Output the [X, Y] coordinate of the center of the cell containing the given text.  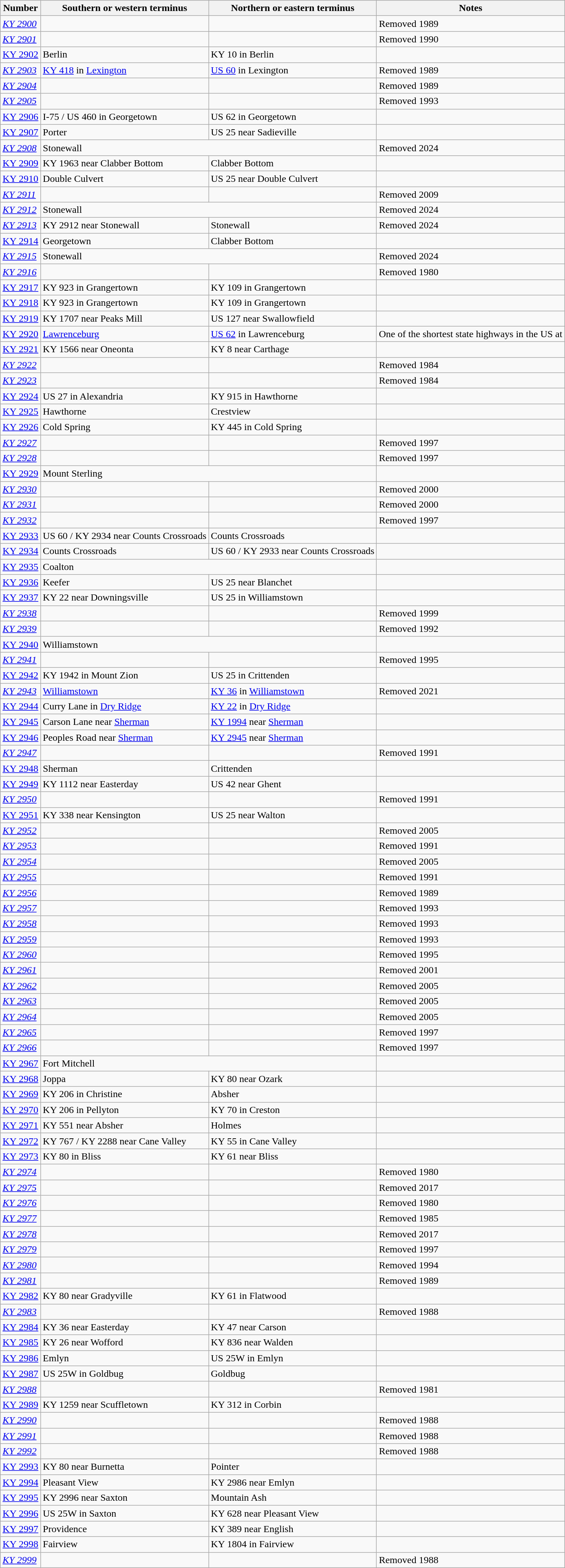
KY 2906 [20, 117]
KY 2922 [20, 365]
US 27 in Alexandria [125, 396]
Crestview [293, 411]
KY 2902 [20, 55]
KY 2992 [20, 1451]
KY 2990 [20, 1420]
Joppa [125, 1079]
KY 2976 [20, 1203]
KY 2912 near Stonewall [125, 225]
KY 2982 [20, 1296]
Keefer [125, 582]
KY 915 in Hawthorne [293, 396]
KY 2978 [20, 1234]
KY 2980 [20, 1265]
KY 2925 [20, 411]
KY 312 in Corbin [293, 1405]
KY 2909 [20, 163]
KY 2924 [20, 396]
US 25 near Double Culvert [293, 179]
US 60 / KY 2934 near Counts Crossroads [125, 536]
Absher [293, 1094]
Double Culvert [125, 179]
Sherman [125, 769]
KY 2928 [20, 458]
KY 22 near Downingsville [125, 598]
US 25 near Sadieville [293, 132]
KY 2914 [20, 241]
KY 2927 [20, 442]
KY 1707 near Peaks Mill [125, 318]
KY 2969 [20, 1094]
Emlyn [125, 1358]
KY 551 near Absher [125, 1125]
Fairview [125, 1544]
KY 2900 [20, 24]
KY 47 near Carson [293, 1327]
KY 70 in Creston [293, 1110]
KY 2977 [20, 1219]
Removed 1999 [470, 613]
Curry Lane in Dry Ridge [125, 707]
KY 2994 [20, 1482]
KY 2910 [20, 179]
Providence [125, 1529]
KY 2929 [20, 474]
KY 2917 [20, 287]
Cold Spring [125, 427]
US 42 near Ghent [293, 784]
KY 80 near Ozark [293, 1079]
KY 2945 near Sherman [293, 738]
KY 2932 [20, 520]
Fort Mitchell [209, 1063]
KY 2918 [20, 303]
KY 2939 [20, 629]
KY 1566 near Oneonta [125, 349]
US 25W in Goldbug [125, 1374]
KY 2961 [20, 970]
KY 2942 [20, 675]
KY 2963 [20, 1001]
KY 2996 near Saxton [125, 1498]
US 25W in Saxton [125, 1513]
KY 2949 [20, 784]
KY 2985 [20, 1343]
Removed 2021 [470, 691]
KY 2981 [20, 1281]
KY 2991 [20, 1435]
KY 2984 [20, 1327]
Georgetown [125, 241]
KY 2997 [20, 1529]
KY 2912 [20, 210]
Removed 1985 [470, 1219]
KY 2950 [20, 799]
KY 80 near Gradyville [125, 1296]
KY 22 in Dry Ridge [293, 707]
Mountain Ash [293, 1498]
Removed 2001 [470, 970]
Removed 1981 [470, 1389]
US 60 / KY 2933 near Counts Crossroads [293, 551]
KY 2968 [20, 1079]
KY 2903 [20, 70]
Crittenden [293, 769]
KY 2933 [20, 536]
KY 206 in Pellyton [125, 1110]
KY 2947 [20, 753]
Goldbug [293, 1374]
KY 2923 [20, 380]
Southern or western terminus [125, 8]
KY 2926 [20, 427]
Removed 1992 [470, 629]
KY 80 in Bliss [125, 1156]
KY 1112 near Easterday [125, 784]
KY 2913 [20, 225]
KY 2931 [20, 505]
KY 26 near Wofford [125, 1343]
KY 2962 [20, 986]
KY 2988 [20, 1389]
KY 2973 [20, 1156]
KY 2979 [20, 1250]
KY 2987 [20, 1374]
US 25 near Blanchet [293, 582]
One of the shortest state highways in the US at [470, 334]
KY 2908 [20, 148]
KY 389 near English [293, 1529]
KY 2967 [20, 1063]
KY 445 in Cold Spring [293, 427]
KY 10 in Berlin [293, 55]
KY 2971 [20, 1125]
KY 2919 [20, 318]
KY 1804 in Fairview [293, 1544]
KY 338 near Kensington [125, 815]
Removed 1990 [470, 39]
US 25W in Emlyn [293, 1358]
Northern or eastern terminus [293, 8]
KY 2944 [20, 707]
KY 2943 [20, 691]
KY 628 near Pleasant View [293, 1513]
Pointer [293, 1467]
Removed 1994 [470, 1265]
Coalton [209, 567]
KY 2983 [20, 1312]
KY 2996 [20, 1513]
KY 2937 [20, 598]
KY 1259 near Scuffletown [125, 1405]
KY 2955 [20, 877]
KY 418 in Lexington [125, 70]
Porter [125, 132]
KY 2921 [20, 349]
KY 2974 [20, 1172]
KY 2972 [20, 1141]
KY 2989 [20, 1405]
US 60 in Lexington [293, 70]
KY 2956 [20, 892]
KY 2986 [20, 1358]
KY 2959 [20, 939]
KY 2993 [20, 1467]
Pleasant View [125, 1482]
KY 2986 near Emlyn [293, 1482]
KY 2945 [20, 722]
KY 61 near Bliss [293, 1156]
KY 2905 [20, 101]
KY 2960 [20, 955]
Lawrenceburg [125, 334]
KY 2951 [20, 815]
US 127 near Swallowfield [293, 318]
KY 2901 [20, 39]
KY 2904 [20, 86]
KY 2966 [20, 1048]
KY 2964 [20, 1017]
KY 2930 [20, 489]
Holmes [293, 1125]
KY 2948 [20, 769]
KY 2935 [20, 567]
KY 2946 [20, 738]
KY 2975 [20, 1188]
KY 2907 [20, 132]
KY 2920 [20, 334]
KY 2958 [20, 923]
KY 2952 [20, 830]
KY 2916 [20, 272]
KY 2954 [20, 861]
KY 2970 [20, 1110]
KY 2998 [20, 1544]
KY 2940 [20, 644]
KY 2938 [20, 613]
Mount Sterling [209, 474]
KY 767 / KY 2288 near Cane Valley [125, 1141]
Hawthorne [125, 411]
KY 8 near Carthage [293, 349]
US 25 near Walton [293, 815]
KY 206 in Christine [125, 1094]
Carson Lane near Sherman [125, 722]
I-75 / US 460 in Georgetown [125, 117]
US 62 in Georgetown [293, 117]
KY 836 near Walden [293, 1343]
KY 2936 [20, 582]
Peoples Road near Sherman [125, 738]
KY 2999 [20, 1560]
Berlin [125, 55]
Removed 2009 [470, 194]
KY 61 in Flatwood [293, 1296]
KY 1963 near Clabber Bottom [125, 163]
US 25 in Crittenden [293, 675]
KY 80 near Burnetta [125, 1467]
KY 2957 [20, 908]
KY 36 near Easterday [125, 1327]
Number [20, 8]
KY 2941 [20, 660]
KY 2911 [20, 194]
KY 2995 [20, 1498]
KY 2934 [20, 551]
KY 2965 [20, 1032]
KY 2915 [20, 256]
Notes [470, 8]
KY 2953 [20, 846]
KY 1994 near Sherman [293, 722]
KY 1942 in Mount Zion [125, 675]
KY 55 in Cane Valley [293, 1141]
US 62 in Lawrenceburg [293, 334]
KY 36 in Williamstown [293, 691]
US 25 in Williamstown [293, 598]
